From the cell containing the given text, extract its center point as (X, Y) coordinate. 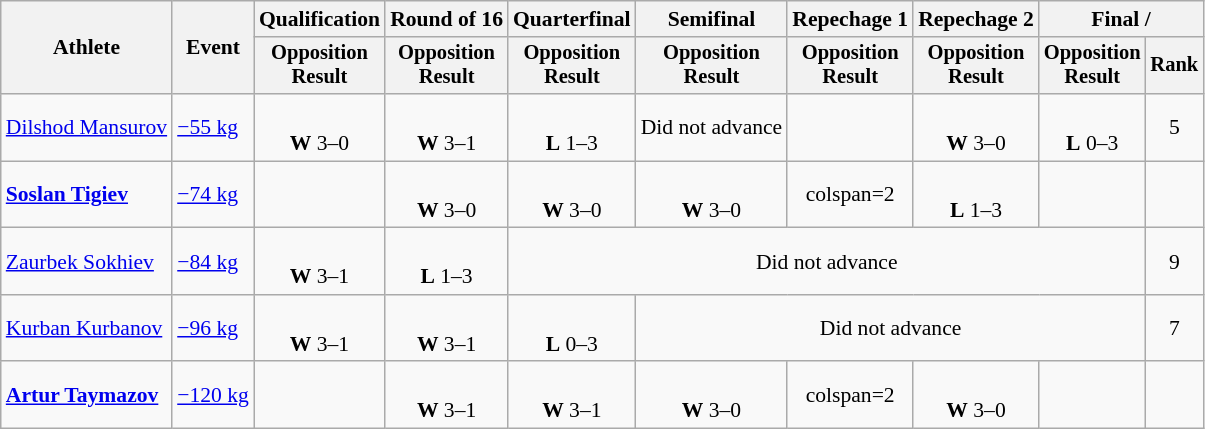
9 (1175, 262)
−55 kg (213, 128)
5 (1175, 128)
−74 kg (213, 194)
Soslan Tigiev (86, 194)
−84 kg (213, 262)
Quarterfinal (572, 19)
Repechage 1 (850, 19)
Zaurbek Sokhiev (86, 262)
Qualification (320, 19)
7 (1175, 328)
−120 kg (213, 396)
Semifinal (712, 19)
Kurban Kurbanov (86, 328)
−96 kg (213, 328)
Final / (1121, 19)
Round of 16 (446, 19)
Dilshod Mansurov (86, 128)
Athlete (86, 48)
Event (213, 48)
Repechage 2 (976, 19)
Rank (1175, 66)
Artur Taymazov (86, 396)
